Search for the cell housing the specified text and yield its [X, Y] center coordinate. 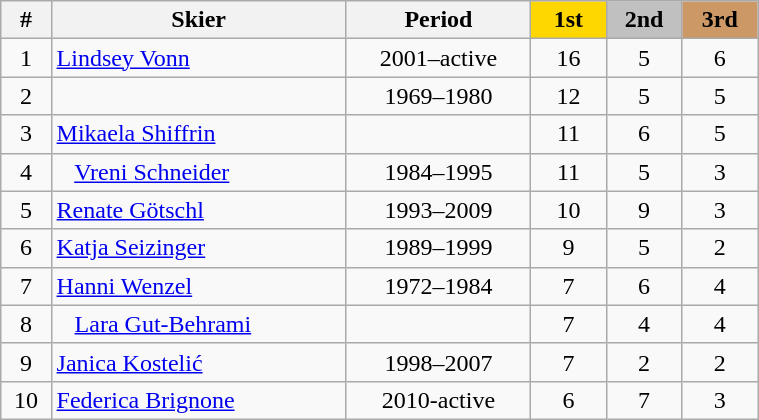
Period [438, 20]
1 [26, 58]
2010-active [438, 400]
1984–1995 [438, 172]
2001–active [438, 58]
Federica Brignone [198, 400]
16 [569, 58]
# [26, 20]
1989–1999 [438, 248]
1969–1980 [438, 96]
12 [569, 96]
Renate Götschl [198, 210]
Lara Gut-Behrami [198, 324]
Janica Kostelić [198, 362]
Lindsey Vonn [198, 58]
8 [26, 324]
2nd [644, 20]
Hanni Wenzel [198, 286]
1993–2009 [438, 210]
Skier [198, 20]
1972–1984 [438, 286]
3rd [720, 20]
Katja Seizinger [198, 248]
1st [569, 20]
Vreni Schneider [198, 172]
1998–2007 [438, 362]
Mikaela Shiffrin [198, 134]
